Extract the (X, Y) coordinate from the center of the cell holding the provided text.  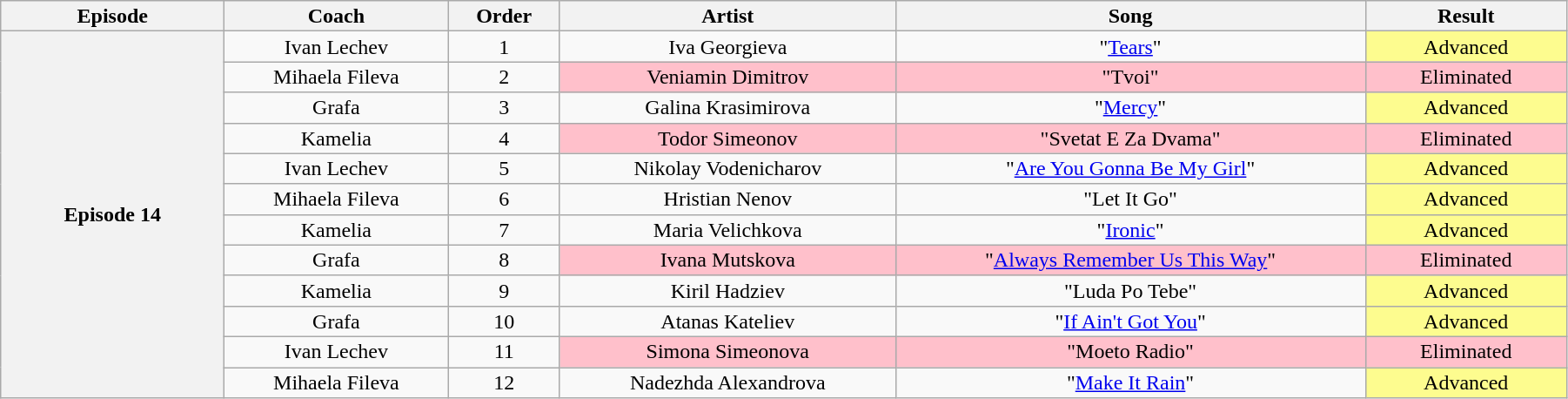
Veniamin Dimitrov (727, 77)
Kiril Hadziev (727, 291)
"Tears" (1130, 47)
Episode (113, 16)
Simona Simeonova (727, 352)
Episode 14 (113, 214)
8 (505, 260)
Maria Velichkova (727, 230)
4 (505, 138)
Coach (336, 16)
"Moeto Radio" (1130, 352)
Iva Georgieva (727, 47)
Artist (727, 16)
5 (505, 169)
"Tvoi" (1130, 77)
"Svetat E Za Dvama" (1130, 138)
Order (505, 16)
"Mercy" (1130, 108)
"Make It Rain" (1130, 383)
Nikolay Vodenicharov (727, 169)
Song (1130, 16)
2 (505, 77)
"Ironic" (1130, 230)
"Always Remember Us This Way" (1130, 260)
Ivana Mutskova (727, 260)
"Luda Po Tebe" (1130, 291)
11 (505, 352)
Hristian Nenov (727, 199)
"Are You Gonna Be My Girl" (1130, 169)
10 (505, 321)
Galina Krasimirova (727, 108)
12 (505, 383)
6 (505, 199)
1 (505, 47)
9 (505, 291)
Result (1465, 16)
Nadezhda Alexandrova (727, 383)
3 (505, 108)
Todor Simeonov (727, 138)
"Let It Go" (1130, 199)
"If Ain't Got You" (1130, 321)
Atanas Kateliev (727, 321)
7 (505, 230)
